Determine the (X, Y) coordinate at the center of the cell enclosing the given text.  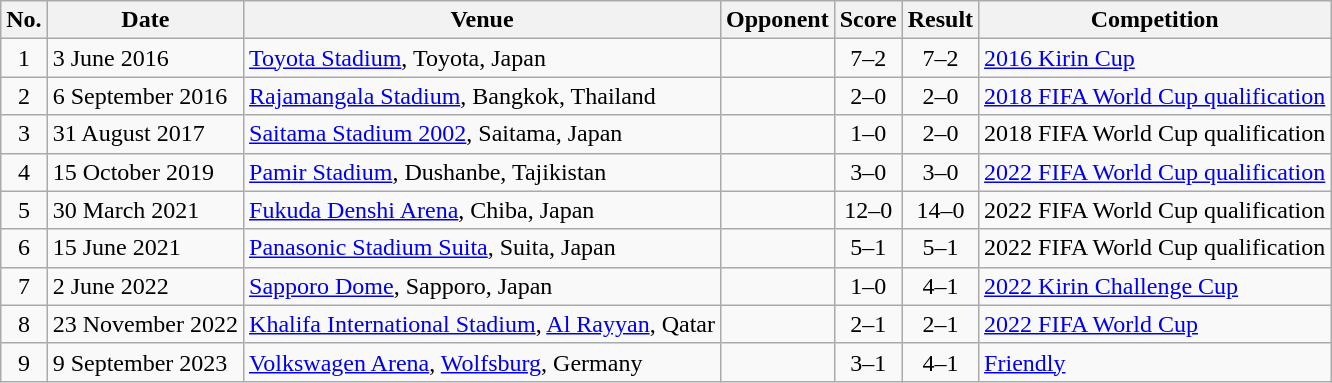
4 (24, 172)
Toyota Stadium, Toyota, Japan (482, 58)
3 (24, 134)
3–1 (868, 362)
Khalifa International Stadium, Al Rayyan, Qatar (482, 324)
2 June 2022 (145, 286)
3 June 2016 (145, 58)
9 (24, 362)
No. (24, 20)
1 (24, 58)
30 March 2021 (145, 210)
15 October 2019 (145, 172)
Friendly (1155, 362)
2 (24, 96)
Score (868, 20)
Result (940, 20)
31 August 2017 (145, 134)
Saitama Stadium 2002, Saitama, Japan (482, 134)
5 (24, 210)
23 November 2022 (145, 324)
Opponent (777, 20)
15 June 2021 (145, 248)
2022 Kirin Challenge Cup (1155, 286)
8 (24, 324)
2022 FIFA World Cup (1155, 324)
12–0 (868, 210)
14–0 (940, 210)
6 (24, 248)
2016 Kirin Cup (1155, 58)
Rajamangala Stadium, Bangkok, Thailand (482, 96)
9 September 2023 (145, 362)
Panasonic Stadium Suita, Suita, Japan (482, 248)
6 September 2016 (145, 96)
Date (145, 20)
Fukuda Denshi Arena, Chiba, Japan (482, 210)
Volkswagen Arena, Wolfsburg, Germany (482, 362)
7 (24, 286)
Competition (1155, 20)
Sapporo Dome, Sapporo, Japan (482, 286)
Venue (482, 20)
Pamir Stadium, Dushanbe, Tajikistan (482, 172)
